Locate the cell with the specified text and output its [X, Y] center coordinate. 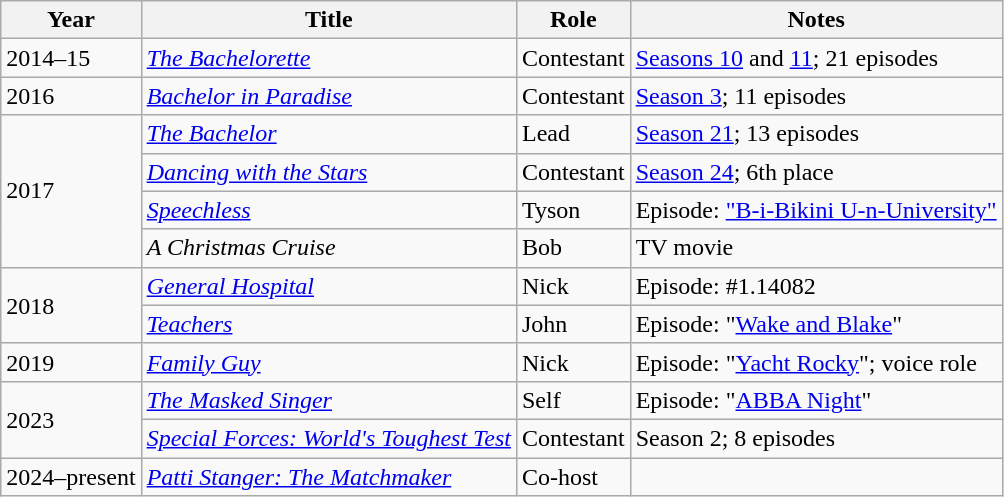
Co-host [573, 477]
2014–15 [71, 58]
Season 21; 13 episodes [816, 134]
Bob [573, 248]
Speechless [328, 210]
2017 [71, 191]
Season 2; 8 episodes [816, 438]
2016 [71, 96]
Year [71, 20]
Episode: "Yacht Rocky"; voice role [816, 362]
Tyson [573, 210]
Role [573, 20]
2018 [71, 305]
Notes [816, 20]
Season 24; 6th place [816, 172]
A Christmas Cruise [328, 248]
Patti Stanger: The Matchmaker [328, 477]
Teachers [328, 324]
2023 [71, 419]
TV movie [816, 248]
Episode: "B-i-Bikini U-n-University" [816, 210]
Bachelor in Paradise [328, 96]
General Hospital [328, 286]
The Bachelor [328, 134]
John [573, 324]
Seasons 10 and 11; 21 episodes [816, 58]
The Masked Singer [328, 400]
Special Forces: World's Toughest Test [328, 438]
The Bachelorette [328, 58]
Dancing with the Stars [328, 172]
Episode: "ABBA Night" [816, 400]
Self [573, 400]
Title [328, 20]
Episode: "Wake and Blake" [816, 324]
Season 3; 11 episodes [816, 96]
Lead [573, 134]
2019 [71, 362]
Episode: #1.14082 [816, 286]
2024–present [71, 477]
Family Guy [328, 362]
